Locate the cell with the specified text and output its [X, Y] center coordinate. 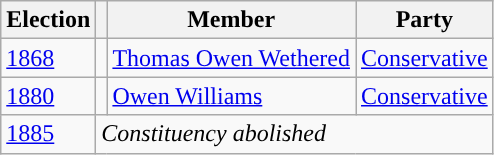
1885 [48, 134]
1880 [48, 96]
Constituency abolished [294, 134]
Thomas Owen Wethered [232, 58]
Owen Williams [232, 96]
Member [232, 20]
Party [425, 20]
Election [48, 20]
1868 [48, 58]
